Capture the cell that displays the provided text and extract its [x, y] central coordinate. 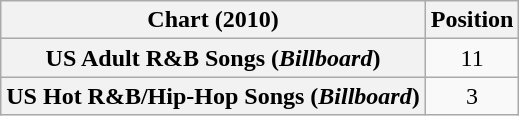
Position [472, 20]
3 [472, 96]
Chart (2010) [213, 20]
11 [472, 58]
US Hot R&B/Hip-Hop Songs (Billboard) [213, 96]
US Adult R&B Songs (Billboard) [213, 58]
